Output the [X, Y] coordinate of the center of the cell containing the given text.  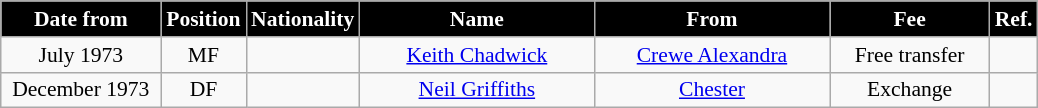
Ref. [1014, 19]
Neil Griffiths [476, 90]
Free transfer [910, 55]
Name [476, 19]
Position [204, 19]
Chester [712, 90]
MF [204, 55]
DF [204, 90]
Date from [81, 19]
Fee [910, 19]
July 1973 [81, 55]
From [712, 19]
December 1973 [81, 90]
Exchange [910, 90]
Keith Chadwick [476, 55]
Nationality [302, 19]
Crewe Alexandra [712, 55]
